Pinpoint the cell where the given text exists, returning its (x, y) midpoint coordinate. 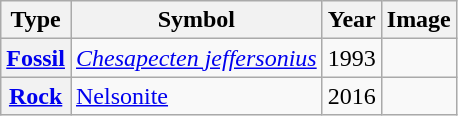
Year (352, 20)
2016 (352, 96)
Type (36, 20)
Rock (36, 96)
Chesapecten jeffersonius (196, 58)
Image (418, 20)
1993 (352, 58)
Nelsonite (196, 96)
Fossil (36, 58)
Symbol (196, 20)
